Return (X, Y) of the center of cell containing provided text 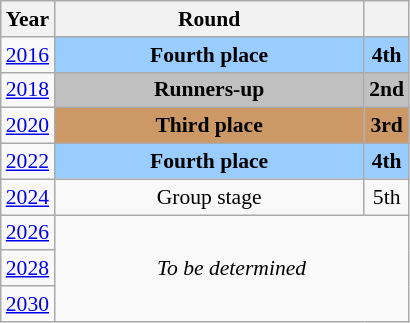
2024 (28, 197)
2022 (28, 162)
2nd (386, 90)
2026 (28, 233)
2020 (28, 126)
Third place (209, 126)
To be determined (232, 268)
Runners-up (209, 90)
2030 (28, 304)
Group stage (209, 197)
5th (386, 197)
Round (209, 19)
3rd (386, 126)
2028 (28, 269)
Year (28, 19)
2016 (28, 55)
2018 (28, 90)
